Determine the (X, Y) coordinate at the center of the cell enclosing the given text.  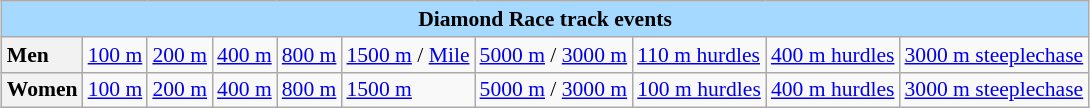
Women (42, 90)
110 m hurdles (699, 55)
1500 m / Mile (408, 55)
1500 m (408, 90)
Men (42, 55)
100 m hurdles (699, 90)
Diamond Race track events (546, 19)
